Provide the [x, y] coordinate of the cell's center where the given text is located.  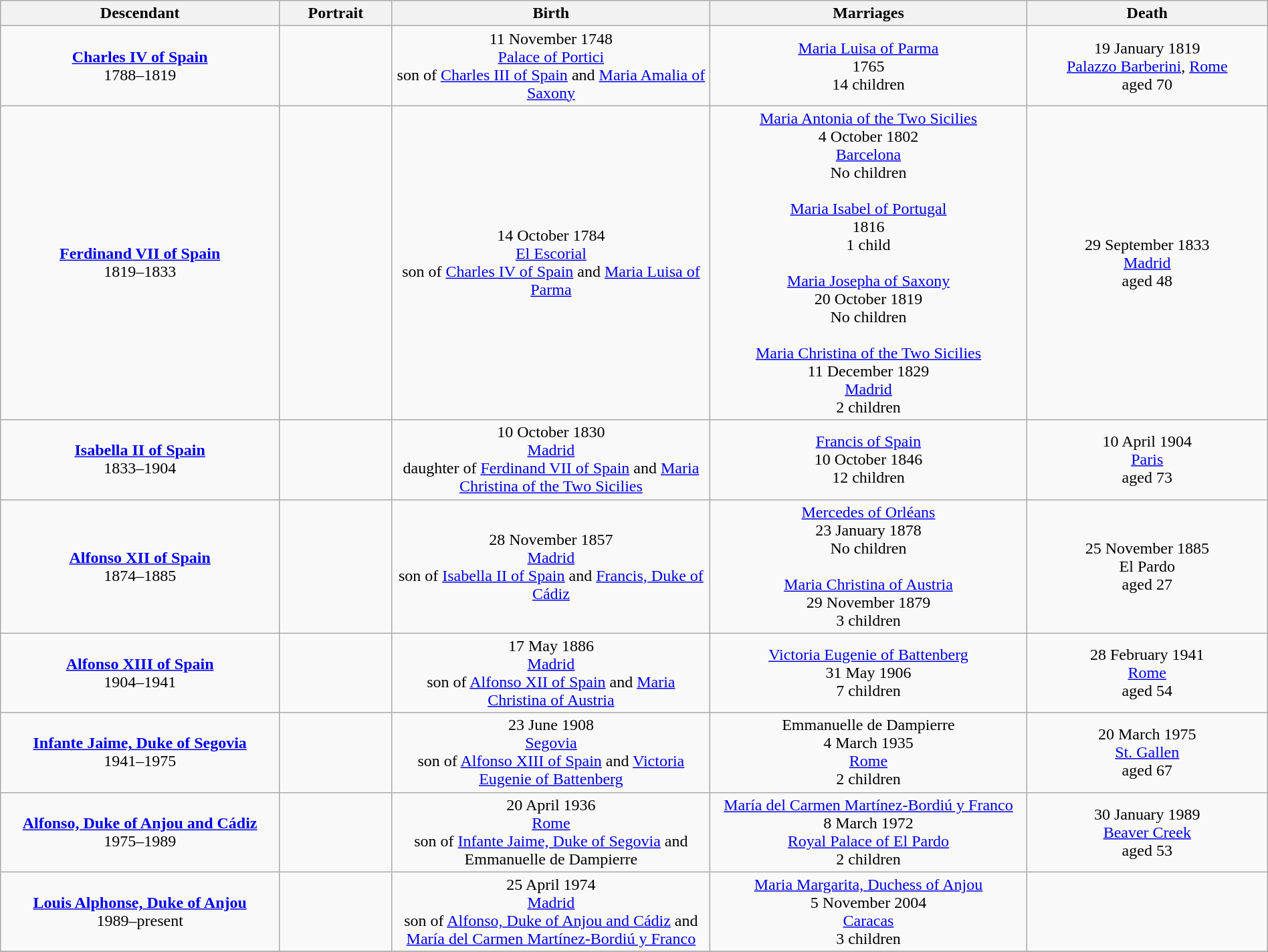
Ferdinand VII of Spain1819–1833 [140, 263]
Louis Alphonse, Duke of Anjou1989–present [140, 912]
28 February 1941Romeaged 54 [1147, 673]
17 May 1886Madridson of Alfonso XII of Spain and Maria Christina of Austria [551, 673]
Alfonso XIII of Spain1904–1941 [140, 673]
14 October 1784El Escorialson of Charles IV of Spain and Maria Luisa of Parma [551, 263]
25 November 1885El Pardoaged 27 [1147, 566]
23 June 1908Segoviason of Alfonso XIII of Spain and Victoria Eugenie of Battenberg [551, 753]
10 October 1830Madriddaughter of Ferdinand VII of Spain and Maria Christina of the Two Sicilies [551, 460]
Victoria Eugenie of Battenberg31 May 19067 children [869, 673]
Descendant [140, 13]
30 January 1989Beaver Creekaged 53 [1147, 832]
29 September 1833Madridaged 48 [1147, 263]
Alfonso XII of Spain1874–1885 [140, 566]
Infante Jaime, Duke of Segovia1941–1975 [140, 753]
11 November 1748Palace of Porticison of Charles III of Spain and Maria Amalia of Saxony [551, 66]
Alfonso, Duke of Anjou and Cádiz1975–1989 [140, 832]
María del Carmen Martínez-Bordiú y Franco8 March 1972Royal Palace of El Pardo2 children [869, 832]
25 April 1974Madridson of Alfonso, Duke of Anjou and Cádiz and María del Carmen Martínez-Bordiú y Franco [551, 912]
10 April 1904Parisaged 73 [1147, 460]
Maria Margarita, Duchess of Anjou5 November 2004Caracas3 children [869, 912]
20 March 1975St. Gallenaged 67 [1147, 753]
Maria Luisa of Parma176514 children [869, 66]
19 January 1819Palazzo Barberini, Romeaged 70 [1147, 66]
Portrait [336, 13]
28 November 1857Madridson of Isabella II of Spain and Francis, Duke of Cádiz [551, 566]
Charles IV of Spain1788–1819 [140, 66]
Death [1147, 13]
20 April 1936Romeson of Infante Jaime, Duke of Segovia and Emmanuelle de Dampierre [551, 832]
Isabella II of Spain1833–1904 [140, 460]
Mercedes of Orléans23 January 1878No childrenMaria Christina of Austria29 November 18793 children [869, 566]
Emmanuelle de Dampierre4 March 1935Rome2 children [869, 753]
Marriages [869, 13]
Birth [551, 13]
Francis of Spain10 October 184612 children [869, 460]
